Find where the given text appears and provide that cell's center as [X, Y] coordinate. 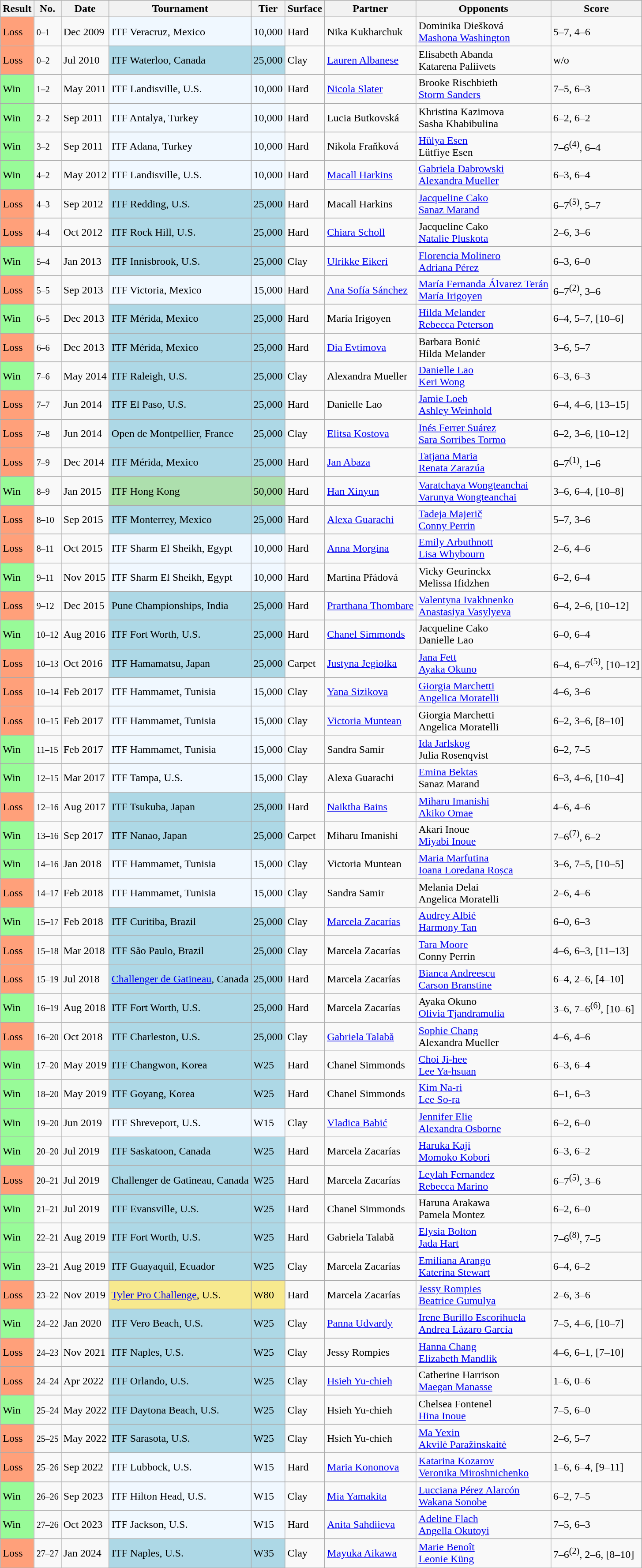
25–24 [48, 1410]
Sep 2023 [85, 1496]
6–3, 6–0 [596, 261]
ITF Shreveport, U.S. [180, 1123]
4–6, 6–1, [7–10] [596, 1352]
15–18 [48, 951]
Mar 2018 [85, 951]
Dia Evtimova [371, 347]
Prarthana Thombare [371, 605]
Alexandra Mueller [371, 376]
6–3, 6–2 [596, 1151]
27–26 [48, 1524]
Catherine Harrison Maegan Manasse [484, 1381]
4–6, 6–3, [11–13] [596, 951]
6–2, 3–6, [10–12] [596, 433]
ITF Waterloo, Canada [180, 60]
1–6, 6–4, [9–11] [596, 1467]
16–19 [48, 1008]
Jacqueline Cako Danielle Lao [484, 635]
10–14 [48, 692]
6–7(1), 1–6 [596, 463]
Jan 2018 [85, 864]
6–1, 6–3 [596, 1094]
María Irigoyen [371, 319]
23–22 [48, 1295]
10–15 [48, 720]
ITF Tampa, U.S. [180, 778]
Opponents [484, 9]
Dec 2009 [85, 32]
Valentyna Ivakhnenko Anastasiya Vasylyeva [484, 605]
Haruka Kaji Momoko Kobori [484, 1151]
w/o [596, 60]
7–6(7), 6–2 [596, 836]
3–2 [48, 147]
May 2014 [85, 376]
Hanna Chang Elizabeth Mandlik [484, 1352]
10–12 [48, 635]
10–13 [48, 663]
ITF Saskatoon, Canada [180, 1151]
Nov 2021 [85, 1352]
3–6, 7–6(6), [10–6] [596, 1008]
Leylah Fernandez Rebecca Marino [484, 1180]
Brooke Rischbieth Storm Sanders [484, 89]
ITF Hilton Head, U.S. [180, 1496]
Tier [268, 9]
Date [85, 9]
Danielle Lao Keri Wong [484, 376]
Chiara Scholl [371, 232]
Mar 2017 [85, 778]
May 2012 [85, 175]
Panna Udvardy [371, 1324]
21–21 [48, 1208]
2–6, 5–7 [596, 1439]
Dec 2015 [85, 605]
Pune Championships, India [180, 605]
6–3, 4–6, [10–4] [596, 778]
W80 [268, 1295]
Aug 2016 [85, 635]
Vicky Geurinckx Melissa Ifidzhen [484, 577]
Jan 2020 [85, 1324]
6–4, 2–6, [10–12] [596, 605]
Aug 2017 [85, 807]
24–23 [48, 1352]
ITF Innisbrook, U.S. [180, 261]
Kim Na-ri Lee So-ra [484, 1094]
Oct 2012 [85, 232]
Nov 2019 [85, 1295]
Jan 2013 [85, 261]
Yana Sizikova [371, 692]
Tara Moore Conny Perrin [484, 951]
Elysia Bolton Jada Hart [484, 1237]
Ana Sofía Sánchez [371, 290]
Result [17, 9]
4–6, 3–6 [596, 692]
Sep 2013 [85, 290]
Sep 2015 [85, 520]
17–20 [48, 1065]
14–16 [48, 864]
ITF Daytona Beach, U.S. [180, 1410]
Justyna Jegiołka [371, 663]
ITF Victoria, Mexico [180, 290]
Gabriela Dabrowski Alexandra Mueller [484, 175]
6–2, 6–4 [596, 577]
No. [48, 9]
19–20 [48, 1123]
María Fernanda Álvarez Terán María Irigoyen [484, 290]
Choi Ji-hee Lee Ya-hsuan [484, 1065]
27–27 [48, 1553]
13–16 [48, 836]
ITF Curitiba, Brazil [180, 921]
9–11 [48, 577]
Elitsa Kostova [371, 433]
Nika Kukharchuk [371, 32]
Jessy Rompies Beatrice Gumulya [484, 1295]
Haruna Arakawa Pamela Montez [484, 1208]
ITF Guayaquil, Ecuador [180, 1266]
6–4, 6–2 [596, 1266]
Open de Montpellier, France [180, 433]
Jana Fett Ayaka Okuno [484, 663]
May 2011 [85, 89]
ITF Antalya, Turkey [180, 117]
Khristina Kazimova Sasha Khabibulina [484, 117]
15–17 [48, 921]
ITF Hamamatsu, Japan [180, 663]
Hilda Melander Rebecca Peterson [484, 319]
5–5 [48, 290]
Jessy Rompies [371, 1352]
Melania Delai Angelica Moratelli [484, 893]
7–6(8), 7–5 [596, 1237]
8–9 [48, 491]
Ulrikke Eikeri [371, 261]
Jennifer Elie Alexandra Osborne [484, 1123]
0–2 [48, 60]
ITF Evansville, U.S. [180, 1208]
Emily Arbuthnott Lisa Whybourn [484, 548]
7–5, 4–6, [10–7] [596, 1324]
22–21 [48, 1237]
6–0, 6–4 [596, 635]
ITF Goyang, Korea [180, 1094]
Irene Burillo Escorihuela Andrea Lázaro García [484, 1324]
6–6 [48, 347]
25–25 [48, 1439]
Naiktha Bains [371, 807]
Miharu Imanishi [371, 836]
15–19 [48, 979]
Emiliana Arango Katerina Stewart [484, 1266]
Nikola Fraňková [371, 147]
ITF Sarasota, U.S. [180, 1439]
7–6(4), 6–4 [596, 147]
Jacqueline Cako Sanaz Marand [484, 204]
Oct 2018 [85, 1036]
4–4 [48, 232]
6–2, 3–6, [8–10] [596, 720]
ITF Vero Beach, U.S. [180, 1324]
23–21 [48, 1266]
Barbara Bonić Hilda Melander [484, 347]
ITF Orlando, U.S. [180, 1381]
14–17 [48, 893]
7–6(2), 2–6, [8–10] [596, 1553]
5–7, 4–6 [596, 32]
11–15 [48, 749]
Martina Přádová [371, 577]
Apr 2022 [85, 1381]
Dominika Diešková Mashona Washington [484, 32]
18–20 [48, 1094]
Jun 2019 [85, 1123]
Miharu Imanishi Akiko Omae [484, 807]
Katarina Kozarov Veronika Miroshnichenko [484, 1467]
26–26 [48, 1496]
ITF Rock Hill, U.S. [180, 232]
Bianca Andreescu Carson Branstine [484, 979]
12–16 [48, 807]
ITF Changwon, Korea [180, 1065]
4–3 [48, 204]
Marie Benoît Leonie Küng [484, 1553]
Elisabeth Abanda Katarena Paliivets [484, 60]
Sep 2022 [85, 1467]
6–5 [48, 319]
Tournament [180, 9]
Chelsea Fontenel Hina Inoue [484, 1410]
Emina Bektas Sanaz Marand [484, 778]
Vladica Babić [371, 1123]
Nicola Slater [371, 89]
Tyler Pro Challenge, U.S. [180, 1295]
7–8 [48, 433]
Sep 2012 [85, 204]
9–12 [48, 605]
6–7(2), 3–6 [596, 290]
1–2 [48, 89]
Mia Yamakita [371, 1496]
8–10 [48, 520]
Jan Abaza [371, 463]
Hülya Esen Lütfiye Esen [484, 147]
Adeline Flach Angella Okutoyi [484, 1524]
ITF Adana, Turkey [180, 147]
Lucciana Pérez Alarcón Wakana Sonobe [484, 1496]
Oct 2023 [85, 1524]
W35 [268, 1553]
7–9 [48, 463]
4–2 [48, 175]
ITF Veracruz, Mexico [180, 32]
6–7(5), 5–7 [596, 204]
Maria Marfutina Ioana Loredana Roșca [484, 864]
ITF Charleston, U.S. [180, 1036]
Anna Morgina [371, 548]
24–22 [48, 1324]
3–6, 5–7 [596, 347]
7–6 [48, 376]
Jamie Loeb Ashley Weinhold [484, 405]
Surface [305, 9]
2–2 [48, 117]
Score [596, 9]
5–4 [48, 261]
6–3, 6–3 [596, 376]
Lucia Butkovská [371, 117]
Florencia Molinero Adriana Pérez [484, 261]
Sophie Chang Alexandra Mueller [484, 1036]
50,000 [268, 491]
Varatchaya Wongteanchai Varunya Wongteanchai [484, 491]
Maria Kononova [371, 1467]
12–15 [48, 778]
ITF Tsukuba, Japan [180, 807]
ITF Hong Kong [180, 491]
6–4, 4–6, [13–15] [596, 405]
Dec 2014 [85, 463]
Tadeja Majerič Conny Perrin [484, 520]
Han Xinyun [371, 491]
Danielle Lao [371, 405]
25–26 [48, 1467]
Tatjana Maria Renata Zarazúa [484, 463]
7–5, 6–0 [596, 1410]
16–20 [48, 1036]
Nov 2015 [85, 577]
1–6, 0–6 [596, 1381]
Jul 2010 [85, 60]
Inés Ferrer Suárez Sara Sorribes Tormo [484, 433]
Anita Sahdiieva [371, 1524]
ITF Lubbock, U.S. [180, 1467]
Audrey Albié Harmony Tan [484, 921]
ITF Jackson, U.S. [180, 1524]
20–20 [48, 1151]
ITF Nanao, Japan [180, 836]
Sep 2017 [85, 836]
ITF Redding, U.S. [180, 204]
24–24 [48, 1381]
6–4, 2–6, [4–10] [596, 979]
Oct 2016 [85, 663]
8–11 [48, 548]
20–21 [48, 1180]
Jacqueline Cako Natalie Pluskota [484, 232]
Oct 2015 [85, 548]
Jul 2018 [85, 979]
Ida Jarlskog Julia Rosenqvist [484, 749]
Jan 2024 [85, 1553]
Jan 2015 [85, 491]
7–7 [48, 405]
0–1 [48, 32]
6–4, 5–7, [10–6] [596, 319]
6–0, 6–3 [596, 921]
6–4, 6–7(5), [10–12] [596, 663]
Ayaka Okuno Olivia Tjandramulia [484, 1008]
6–7(5), 3–6 [596, 1180]
Ma Yexin Akvilė Paražinskaitė [484, 1439]
Akari Inoue Miyabi Inoue [484, 836]
3–6, 7–5, [10–5] [596, 864]
Aug 2018 [85, 1008]
ITF Monterrey, Mexico [180, 520]
5–7, 3–6 [596, 520]
Lauren Albanese [371, 60]
Mayuka Aikawa [371, 1553]
ITF Raleigh, U.S. [180, 376]
6–2, 6–2 [596, 117]
ITF El Paso, U.S. [180, 405]
Partner [371, 9]
3–6, 6–4, [10–8] [596, 491]
ITF São Paulo, Brazil [180, 951]
